Output the (X, Y) coordinate of the center of the cell containing the given text.  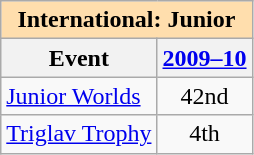
42nd (204, 96)
International: Junior (126, 20)
Junior Worlds (79, 96)
Event (79, 58)
4th (204, 134)
Triglav Trophy (79, 134)
2009–10 (204, 58)
